Return (x, y) of the center of cell containing provided text 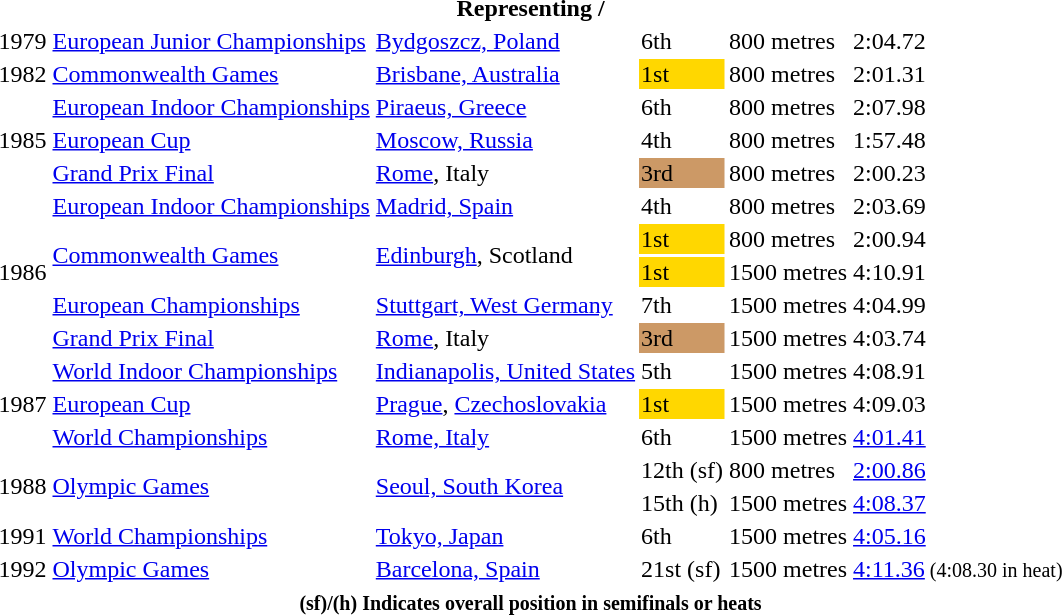
Moscow, Russia (505, 140)
Barcelona, Spain (505, 569)
Seoul, South Korea (505, 486)
Brisbane, Australia (505, 74)
World Indoor Championships (211, 371)
21st (sf) (682, 569)
7th (682, 305)
Prague, Czechoslovakia (505, 404)
Piraeus, Greece (505, 107)
Madrid, Spain (505, 206)
European Junior Championships (211, 41)
Tokyo, Japan (505, 536)
Indianapolis, United States (505, 371)
5th (682, 371)
15th (h) (682, 503)
Edinburgh, Scotland (505, 256)
European Championships (211, 305)
Bydgoszcz, Poland (505, 41)
12th (sf) (682, 470)
Stuttgart, West Germany (505, 305)
